Return [x, y] of the center of cell containing provided text 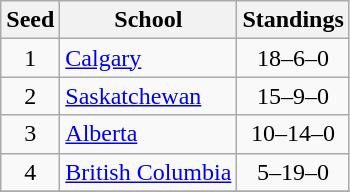
10–14–0 [293, 134]
Standings [293, 20]
Saskatchewan [148, 96]
1 [30, 58]
Alberta [148, 134]
4 [30, 172]
School [148, 20]
3 [30, 134]
5–19–0 [293, 172]
Seed [30, 20]
15–9–0 [293, 96]
18–6–0 [293, 58]
British Columbia [148, 172]
2 [30, 96]
Calgary [148, 58]
